Detect which cell encompasses the target text, then output its [X, Y] center coordinate. 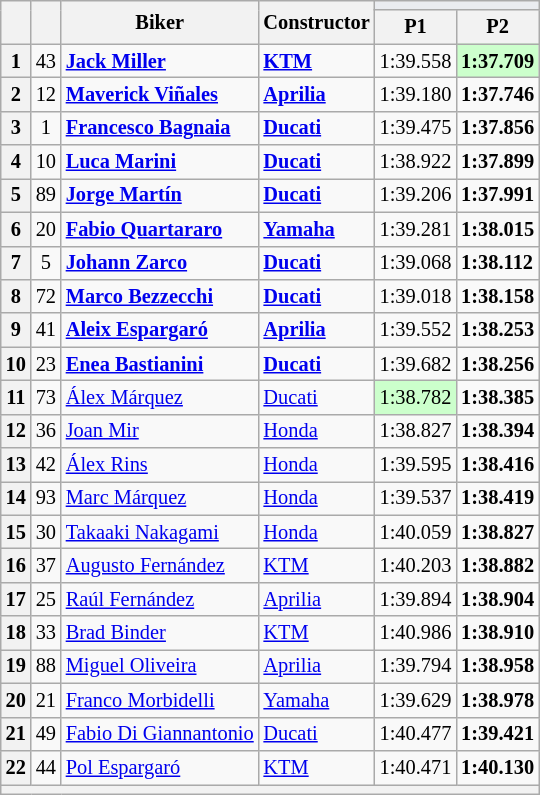
Francesco Bagnaia [160, 128]
3 [16, 128]
1:39.595 [416, 465]
33 [46, 633]
1:39.682 [416, 364]
1:39.281 [416, 229]
41 [46, 330]
22 [16, 767]
19 [16, 666]
1:37.709 [498, 61]
Enea Bastianini [160, 364]
36 [46, 431]
P1 [416, 27]
Jack Miller [160, 61]
1:38.782 [416, 397]
1:38.882 [498, 565]
Brad Binder [160, 633]
1:37.899 [498, 162]
1:38.416 [498, 465]
88 [46, 666]
1:39.475 [416, 128]
6 [16, 229]
1:38.158 [498, 296]
1:38.958 [498, 666]
1:40.986 [416, 633]
8 [16, 296]
1:38.922 [416, 162]
P2 [498, 27]
42 [46, 465]
16 [16, 565]
Marco Bezzecchi [160, 296]
43 [46, 61]
1:38.419 [498, 498]
72 [46, 296]
93 [46, 498]
Pol Espargaró [160, 767]
15 [16, 532]
1:38.394 [498, 431]
1:40.471 [416, 767]
13 [16, 465]
1:38.910 [498, 633]
1:40.203 [416, 565]
Fabio Di Giannantonio [160, 734]
1:39.558 [416, 61]
17 [16, 599]
49 [46, 734]
1:39.018 [416, 296]
Johann Zarco [160, 263]
Takaaki Nakagami [160, 532]
1:38.112 [498, 263]
1:38.015 [498, 229]
1:39.537 [416, 498]
1:39.180 [416, 94]
1:40.059 [416, 532]
Jorge Martín [160, 195]
Maverick Viñales [160, 94]
1:38.978 [498, 700]
1:40.477 [416, 734]
18 [16, 633]
1:39.206 [416, 195]
1:39.629 [416, 700]
1:39.894 [416, 599]
1:37.746 [498, 94]
4 [16, 162]
14 [16, 498]
1:38.904 [498, 599]
1:38.253 [498, 330]
37 [46, 565]
Álex Rins [160, 465]
1:39.068 [416, 263]
89 [46, 195]
1:37.856 [498, 128]
7 [16, 263]
11 [16, 397]
1:39.421 [498, 734]
30 [46, 532]
Marc Márquez [160, 498]
Luca Marini [160, 162]
Raúl Fernández [160, 599]
9 [16, 330]
44 [46, 767]
Augusto Fernández [160, 565]
2 [16, 94]
1:39.794 [416, 666]
Joan Mir [160, 431]
1:40.130 [498, 767]
Constructor [317, 22]
23 [46, 364]
Miguel Oliveira [160, 666]
Biker [160, 22]
1:38.385 [498, 397]
25 [46, 599]
Franco Morbidelli [160, 700]
Álex Márquez [160, 397]
1:38.256 [498, 364]
1:37.991 [498, 195]
73 [46, 397]
1:39.552 [416, 330]
Aleix Espargaró [160, 330]
Fabio Quartararo [160, 229]
